Capture the cell that displays the provided text and extract its [x, y] central coordinate. 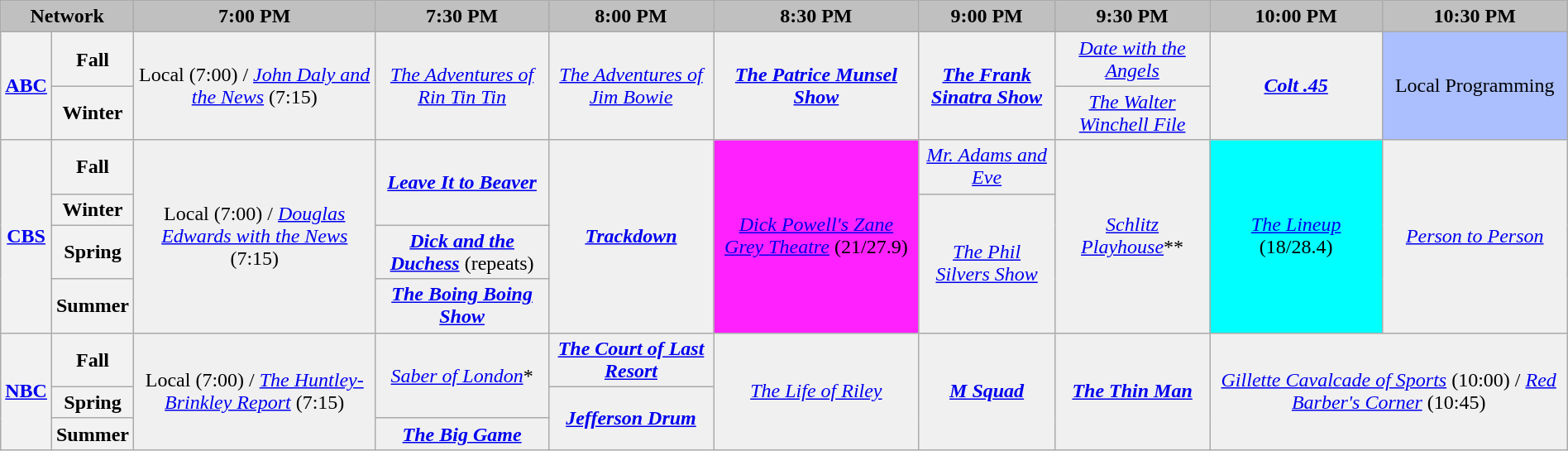
The Phil Silvers Show [987, 263]
Jefferson Drum [630, 418]
Leave It to Beaver [461, 182]
The Adventures of Jim Bowie [630, 86]
7:00 PM [255, 17]
The Court of Last Resort [630, 359]
Colt .45 [1296, 86]
The Boing Boing Show [461, 306]
7:30 PM [461, 17]
8:00 PM [630, 17]
The Adventures of Rin Tin Tin [461, 86]
The Thin Man [1132, 391]
Dick and the Duchess (repeats) [461, 252]
Network [68, 17]
The Patrice Munsel Show [816, 86]
Trackdown [630, 237]
10:30 PM [1475, 17]
Date with the Angels [1132, 60]
NBC [26, 391]
Local (7:00) / Douglas Edwards with the News (7:15) [255, 237]
9:30 PM [1132, 17]
9:00 PM [987, 17]
ABC [26, 86]
Schlitz Playhouse** [1132, 237]
Local (7:00) / John Daly and the News (7:15) [255, 86]
CBS [26, 237]
The Frank Sinatra Show [987, 86]
The Lineup (18/28.4) [1296, 237]
The Walter Winchell File [1132, 113]
10:00 PM [1296, 17]
The Big Game [461, 434]
Gillette Cavalcade of Sports (10:00) / Red Barber's Corner (10:45) [1389, 391]
Person to Person [1475, 237]
M Squad [987, 391]
Local (7:00) / The Huntley-Brinkley Report (7:15) [255, 391]
8:30 PM [816, 17]
Saber of London* [461, 376]
Mr. Adams and Eve [987, 167]
Local Programming [1475, 86]
Dick Powell's Zane Grey Theatre (21/27.9) [816, 237]
The Life of Riley [816, 391]
